Detect which cell encompasses the target text, then output its (x, y) center coordinate. 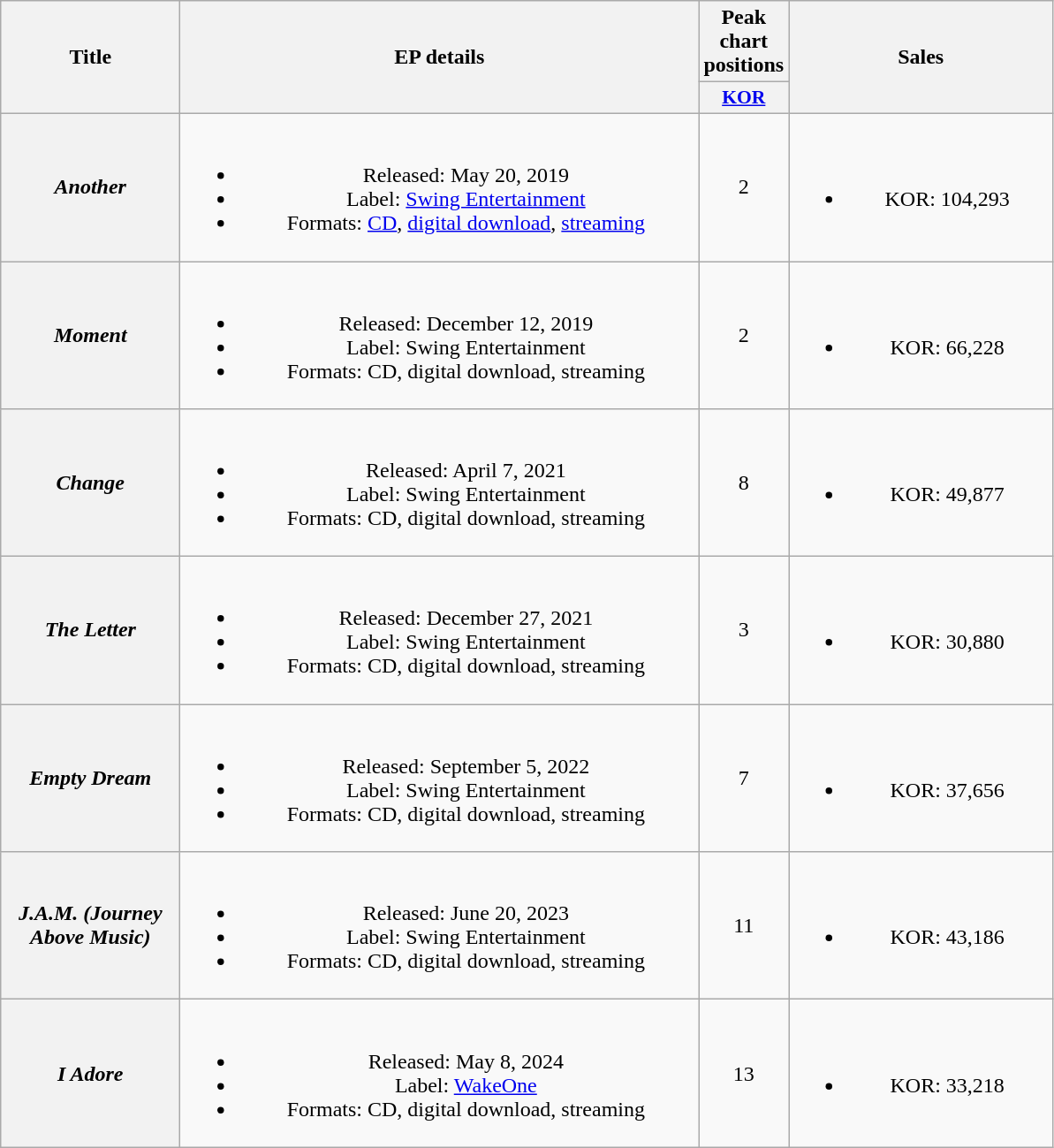
J.A.M. (Journey Above Music) (90, 926)
The Letter (90, 631)
Change (90, 483)
Another (90, 187)
Peak chart positions (744, 42)
KOR: 37,656 (921, 778)
Released: May 8, 2024Label: WakeOneFormats: CD, digital download, streaming (440, 1073)
KOR: 49,877 (921, 483)
Moment (90, 336)
I Adore (90, 1073)
KOR: 33,218 (921, 1073)
KOR: 30,880 (921, 631)
KOR: 43,186 (921, 926)
KOR: 66,228 (921, 336)
Released: April 7, 2021Label: Swing EntertainmentFormats: CD, digital download, streaming (440, 483)
8 (744, 483)
3 (744, 631)
11 (744, 926)
Released: June 20, 2023Label: Swing EntertainmentFormats: CD, digital download, streaming (440, 926)
Released: December 12, 2019Label: Swing EntertainmentFormats: CD, digital download, streaming (440, 336)
Released: May 20, 2019Label: Swing EntertainmentFormats: CD, digital download, streaming (440, 187)
Sales (921, 57)
KOR (744, 98)
EP details (440, 57)
13 (744, 1073)
KOR: 104,293 (921, 187)
Empty Dream (90, 778)
Released: September 5, 2022Label: Swing EntertainmentFormats: CD, digital download, streaming (440, 778)
Released: December 27, 2021Label: Swing EntertainmentFormats: CD, digital download, streaming (440, 631)
7 (744, 778)
Title (90, 57)
